Find where the given text appears and provide that cell's center as [x, y] coordinate. 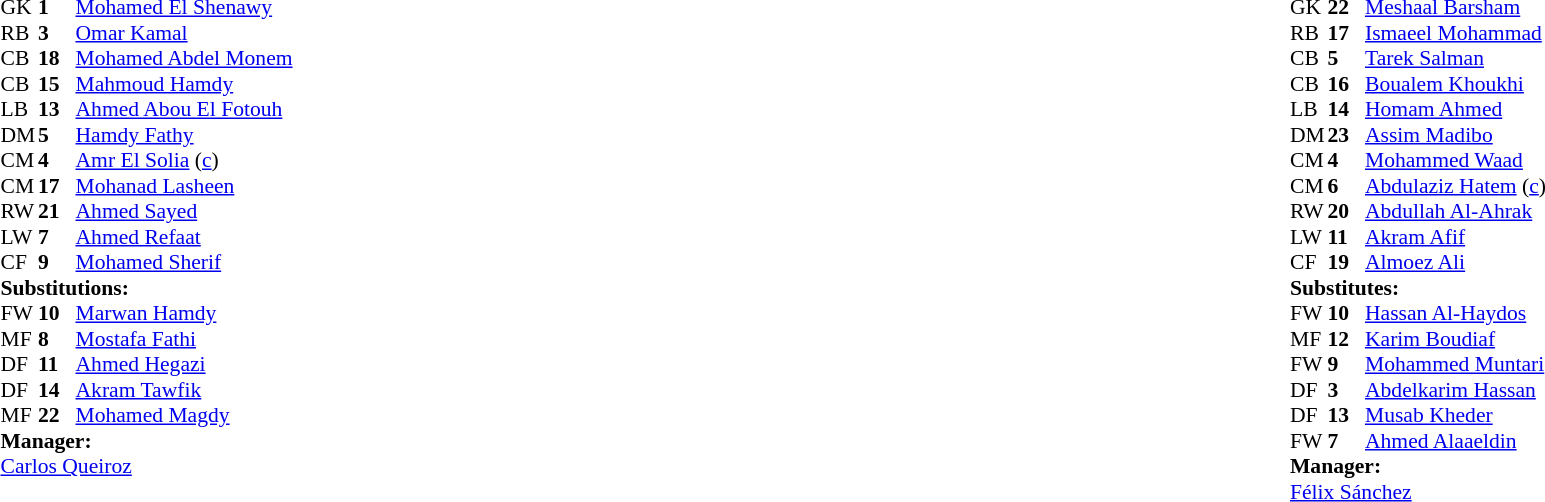
Omar Kamal [184, 33]
Hamdy Fathy [184, 135]
21 [57, 211]
Amr El Solia (c) [184, 161]
Mostafa Fathi [184, 339]
18 [57, 59]
Mohamed Sherif [184, 263]
12 [1346, 339]
22 [57, 415]
23 [1346, 135]
Mohamed Magdy [184, 415]
Ahmed Hegazi [184, 365]
Carlos Queiroz [146, 467]
15 [57, 84]
Ahmed Sayed [184, 211]
Substitutions: [146, 288]
Mohamed Abdel Monem [184, 59]
6 [1346, 186]
Ahmed Abou El Fotouh [184, 109]
19 [1346, 263]
20 [1346, 211]
16 [1346, 84]
Mohanad Lasheen [184, 186]
Marwan Hamdy [184, 313]
Akram Tawfik [184, 390]
Mahmoud Hamdy [184, 84]
8 [57, 339]
Ahmed Refaat [184, 237]
Manager: [146, 441]
